Search for the cell housing the specified text and yield its (X, Y) center coordinate. 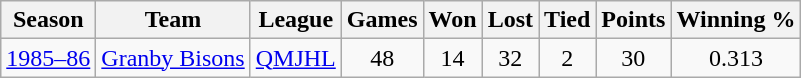
48 (382, 58)
Games (382, 20)
14 (452, 58)
0.313 (736, 58)
2 (568, 58)
Tied (568, 20)
Winning % (736, 20)
32 (510, 58)
Team (173, 20)
Granby Bisons (173, 58)
Points (634, 20)
League (296, 20)
QMJHL (296, 58)
Lost (510, 20)
Won (452, 20)
Season (48, 20)
30 (634, 58)
1985–86 (48, 58)
